Identify which cell holds the provided text, then report its [x, y] central coordinate. 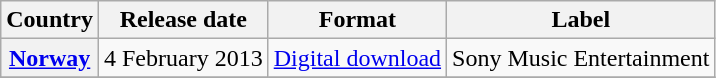
Sony Music Entertainment [581, 58]
Digital download [357, 58]
Format [357, 20]
Norway [50, 58]
4 February 2013 [183, 58]
Label [581, 20]
Country [50, 20]
Release date [183, 20]
